Identify which cell holds the provided text, then report its [X, Y] central coordinate. 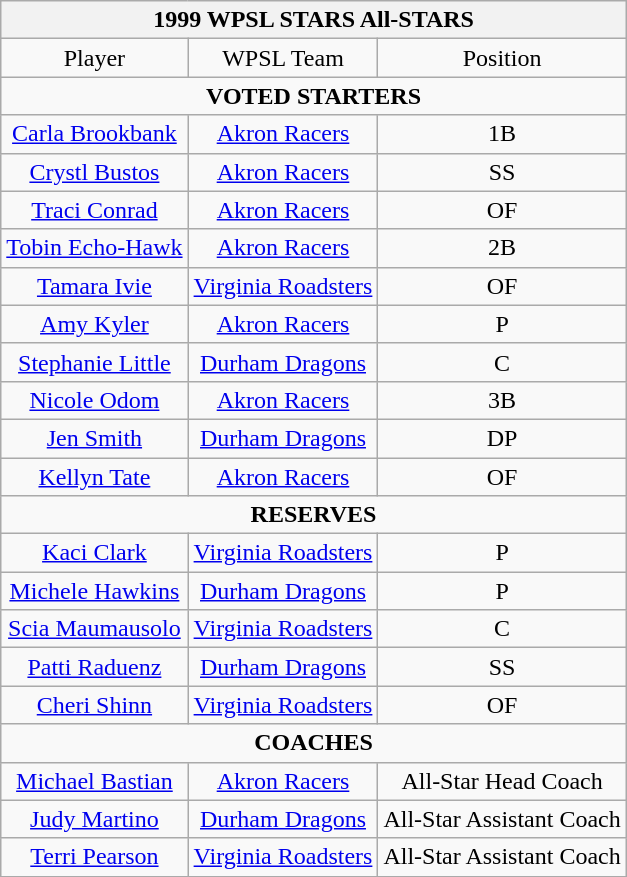
Scia Maumausolo [94, 629]
Judy Martino [94, 819]
1999 WPSL STARS All-STARS [314, 20]
Nicole Odom [94, 400]
Tamara Ivie [94, 286]
2B [502, 248]
Cheri Shinn [94, 705]
Kellyn Tate [94, 477]
Michael Bastian [94, 781]
Crystl Bustos [94, 172]
Tobin Echo-Hawk [94, 248]
Terri Pearson [94, 857]
Michele Hawkins [94, 591]
3B [502, 400]
Carla Brookbank [94, 134]
DP [502, 438]
Kaci Clark [94, 553]
Patti Raduenz [94, 667]
COACHES [314, 743]
RESERVES [314, 515]
VOTED STARTERS [314, 96]
All-Star Head Coach [502, 781]
WPSL Team [283, 58]
1B [502, 134]
Jen Smith [94, 438]
Position [502, 58]
Amy Kyler [94, 324]
Traci Conrad [94, 210]
Player [94, 58]
Stephanie Little [94, 362]
